Detect which cell encompasses the target text, then output its (X, Y) center coordinate. 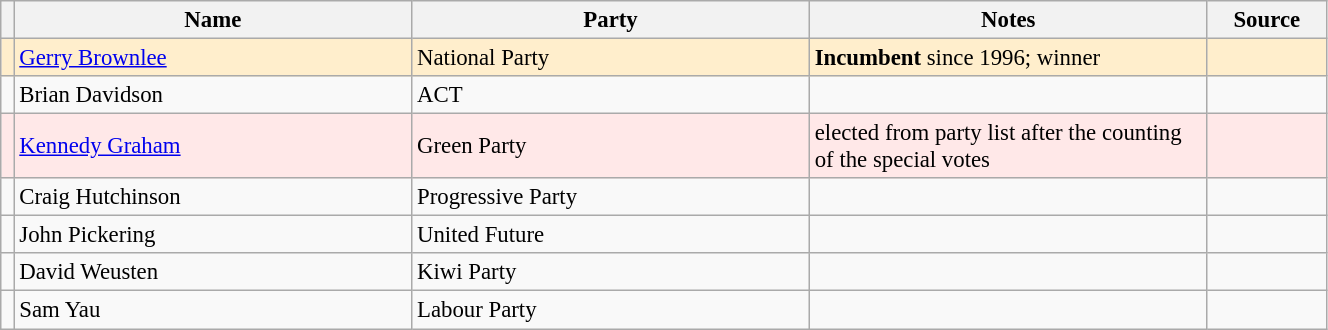
ACT (611, 95)
Party (611, 20)
Labour Party (611, 310)
United Future (611, 235)
Progressive Party (611, 197)
Brian Davidson (213, 95)
Kennedy Graham (213, 146)
Notes (1008, 20)
David Weusten (213, 273)
elected from party list after the counting of the special votes (1008, 146)
John Pickering (213, 235)
Incumbent since 1996; winner (1008, 58)
Green Party (611, 146)
Name (213, 20)
Sam Yau (213, 310)
Gerry Brownlee (213, 58)
Source (1266, 20)
Craig Hutchinson (213, 197)
National Party (611, 58)
Kiwi Party (611, 273)
